Pinpoint the cell where the given text exists, returning its [X, Y] midpoint coordinate. 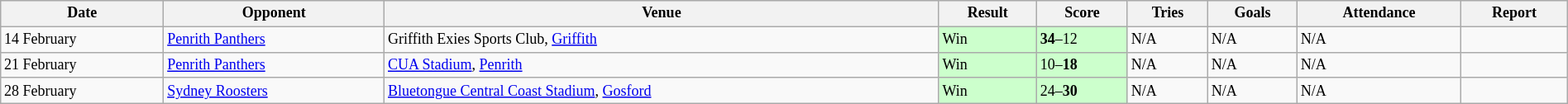
Griffith Exies Sports Club, Griffith [662, 40]
Sydney Roosters [275, 91]
Attendance [1379, 13]
Goals [1253, 13]
Report [1515, 13]
Opponent [275, 13]
Venue [662, 13]
Bluetongue Central Coast Stadium, Gosford [662, 91]
Tries [1168, 13]
Result [987, 13]
Score [1082, 13]
24–30 [1082, 91]
34–12 [1082, 40]
Date [83, 13]
28 February [83, 91]
10–18 [1082, 64]
14 February [83, 40]
CUA Stadium, Penrith [662, 64]
21 February [83, 64]
